For the text-containing cell, return its midpoint in (x, y) coordinate format. 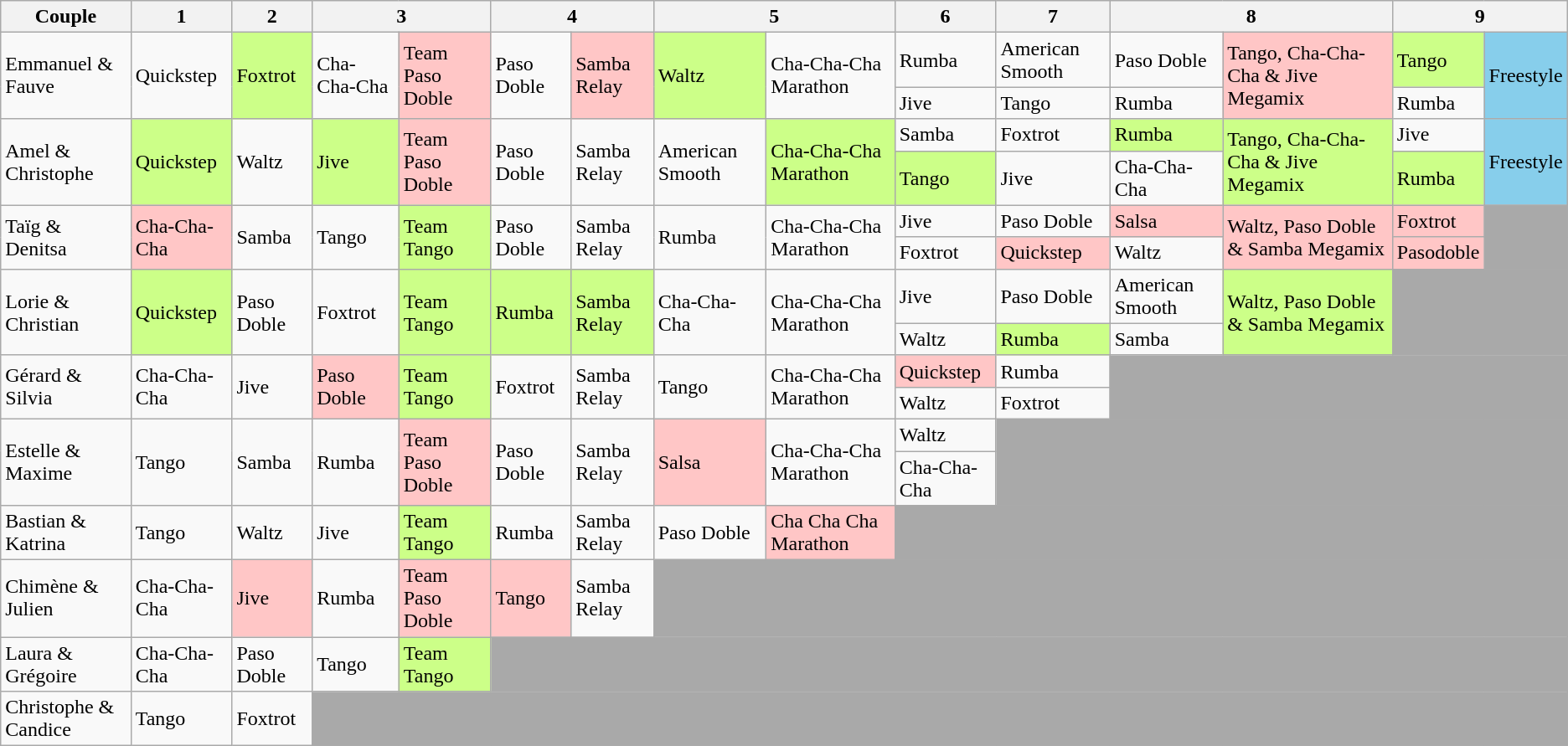
Chimène & Julien (65, 599)
8 (1251, 17)
Pasodoble (1438, 253)
9 (1479, 17)
4 (572, 17)
Gérard & Silvia (65, 387)
Christophe & Candice (65, 718)
Estelle & Maxime (65, 462)
Taïg & Denitsa (65, 237)
Couple (65, 17)
Bastian & Katrina (65, 532)
Cha Cha Cha Marathon (831, 532)
7 (1053, 17)
Lorie & Christian (65, 311)
5 (774, 17)
Emmanuel & Fauve (65, 75)
6 (945, 17)
3 (402, 17)
1 (181, 17)
Amel & Christophe (65, 162)
Laura & Grégoire (65, 665)
2 (272, 17)
